For the text-containing cell, return its midpoint in [x, y] coordinate format. 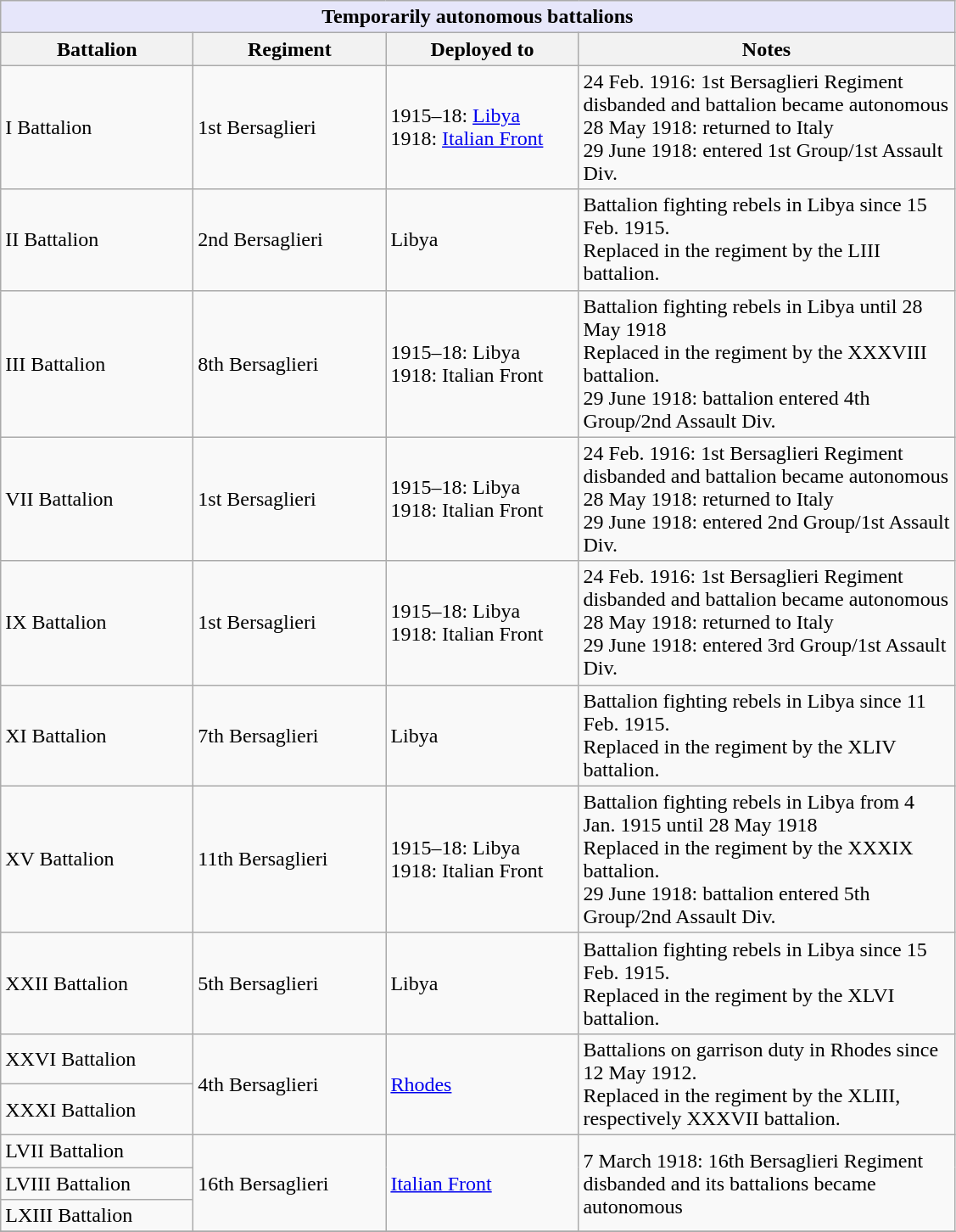
11th Bersaglieri [290, 859]
VII Battalion [97, 499]
4th Bersaglieri [290, 1084]
XXVI Battalion [97, 1059]
XXII Battalion [97, 983]
Notes [767, 49]
Battalions on garrison duty in Rhodes since 12 May 1912.Replaced in the regiment by the XLIII, respectively XXXVII battalion. [767, 1084]
LXIII Battalion [97, 1216]
Temporarily autonomous battalions [478, 17]
Italian Front [482, 1183]
XI Battalion [97, 735]
Regiment [290, 49]
5th Bersaglieri [290, 983]
Battalion fighting rebels in Libya since 15 Feb. 1915.Replaced in the regiment by the XLVI battalion. [767, 983]
Rhodes [482, 1084]
I Battalion [97, 127]
Battalion fighting rebels in Libya since 11 Feb. 1915.Replaced in the regiment by the XLIV battalion. [767, 735]
LVIII Battalion [97, 1184]
III Battalion [97, 363]
LVII Battalion [97, 1151]
7th Bersaglieri [290, 735]
8th Bersaglieri [290, 363]
XXXI Battalion [97, 1110]
XV Battalion [97, 859]
7 March 1918: 16th Bersaglieri Regiment disbanded and its battalions became autonomous [767, 1183]
Battalion [97, 49]
II Battalion [97, 239]
16th Bersaglieri [290, 1183]
Battalion fighting rebels in Libya since 15 Feb. 1915.Replaced in the regiment by the LIII battalion. [767, 239]
IX Battalion [97, 623]
Deployed to [482, 49]
2nd Bersaglieri [290, 239]
